For the text-containing cell, return its midpoint in (x, y) coordinate format. 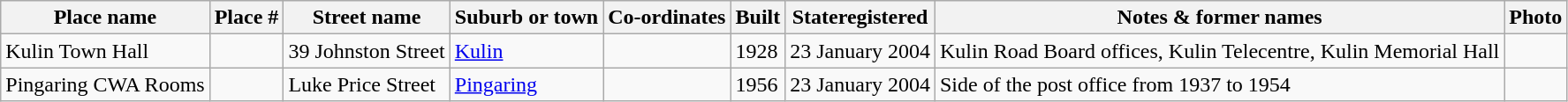
Notes & former names (1219, 18)
Place name (105, 18)
1928 (758, 51)
1956 (758, 84)
Kulin Town Hall (105, 51)
Suburb or town (526, 18)
Kulin (526, 51)
Built (758, 18)
Kulin Road Board offices, Kulin Telecentre, Kulin Memorial Hall (1219, 51)
Side of the post office from 1937 to 1954 (1219, 84)
Place # (246, 18)
39 Johnston Street (367, 51)
Stateregistered (860, 18)
Co-ordinates (667, 18)
Street name (367, 18)
Pingaring CWA Rooms (105, 84)
Luke Price Street (367, 84)
Pingaring (526, 84)
Photo (1535, 18)
